Search for the cell housing the specified text and yield its (x, y) center coordinate. 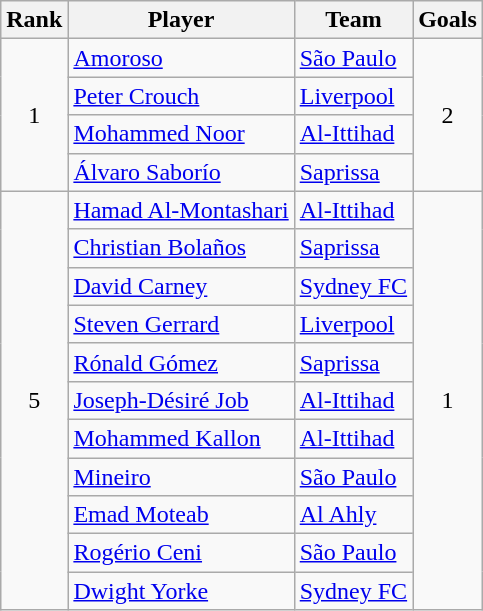
Goals (448, 20)
Mohammed Noor (181, 134)
Emad Moteab (181, 515)
Player (181, 20)
Rogério Ceni (181, 553)
Team (353, 20)
Rank (34, 20)
5 (34, 400)
Amoroso (181, 58)
Dwight Yorke (181, 591)
2 (448, 115)
Rónald Gómez (181, 362)
Mineiro (181, 477)
Álvaro Saborío (181, 172)
Steven Gerrard (181, 324)
Hamad Al-Montashari (181, 210)
Christian Bolaños (181, 248)
Mohammed Kallon (181, 438)
Joseph-Désiré Job (181, 400)
David Carney (181, 286)
Al Ahly (353, 515)
Peter Crouch (181, 96)
